For the text-containing cell, return its midpoint in (X, Y) coordinate format. 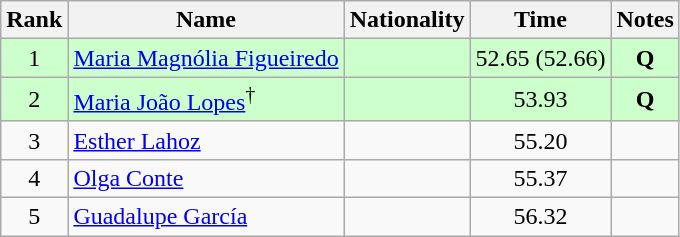
Maria João Lopes† (206, 100)
Name (206, 20)
1 (34, 58)
Maria Magnólia Figueiredo (206, 58)
4 (34, 178)
55.20 (540, 140)
2 (34, 100)
Esther Lahoz (206, 140)
Nationality (407, 20)
53.93 (540, 100)
Olga Conte (206, 178)
55.37 (540, 178)
Time (540, 20)
3 (34, 140)
56.32 (540, 217)
52.65 (52.66) (540, 58)
Notes (645, 20)
Guadalupe García (206, 217)
Rank (34, 20)
5 (34, 217)
